Capture the cell that displays the provided text and extract its [X, Y] central coordinate. 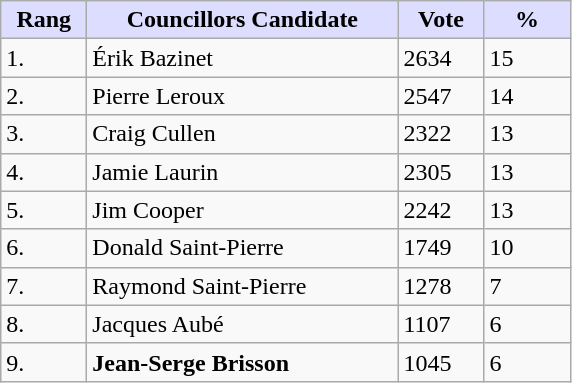
Jacques Aubé [242, 324]
1107 [441, 324]
Vote [441, 20]
Jim Cooper [242, 210]
% [527, 20]
Érik Bazinet [242, 58]
15 [527, 58]
7. [44, 286]
Donald Saint-Pierre [242, 248]
4. [44, 172]
9. [44, 362]
Jamie Laurin [242, 172]
14 [527, 96]
8. [44, 324]
2. [44, 96]
6. [44, 248]
1278 [441, 286]
2242 [441, 210]
7 [527, 286]
1749 [441, 248]
Rang [44, 20]
5. [44, 210]
2547 [441, 96]
2634 [441, 58]
2305 [441, 172]
Jean-Serge Brisson [242, 362]
Craig Cullen [242, 134]
1. [44, 58]
Raymond Saint-Pierre [242, 286]
2322 [441, 134]
Councillors Candidate [242, 20]
10 [527, 248]
Pierre Leroux [242, 96]
3. [44, 134]
1045 [441, 362]
